Return [x, y] of the center of cell containing provided text 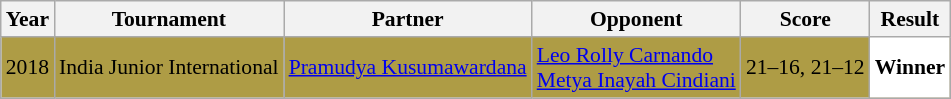
Opponent [636, 19]
Partner [408, 19]
Pramudya Kusumawardana [408, 68]
Score [806, 19]
Year [28, 19]
India Junior International [169, 68]
21–16, 21–12 [806, 68]
Leo Rolly Carnando Metya Inayah Cindiani [636, 68]
Result [910, 19]
Winner [910, 68]
Tournament [169, 19]
2018 [28, 68]
